Determine the [x, y] coordinate at the center of the cell enclosing the given text.  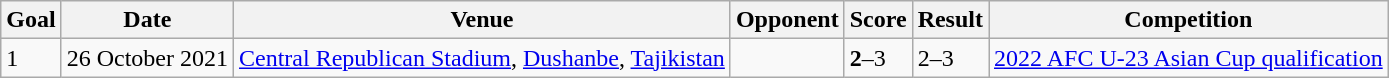
Goal [31, 20]
Competition [1188, 20]
Venue [482, 20]
Opponent [787, 20]
1 [31, 58]
Date [147, 20]
26 October 2021 [147, 58]
Central Republican Stadium, Dushanbe, Tajikistan [482, 58]
2022 AFC U-23 Asian Cup qualification [1188, 58]
Result [950, 20]
Score [878, 20]
